Pinpoint the cell where the given text exists, returning its (X, Y) midpoint coordinate. 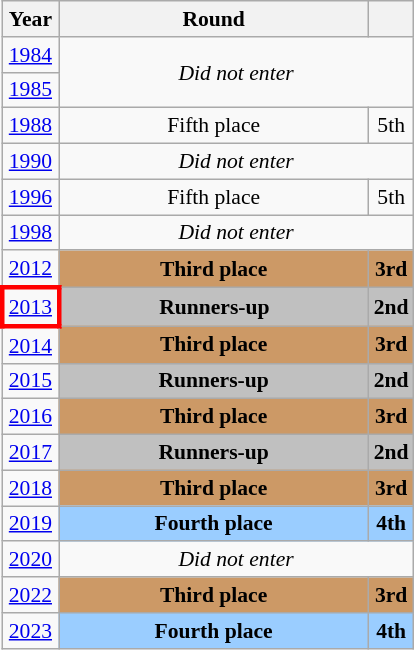
2016 (30, 417)
2015 (30, 381)
2019 (30, 524)
2018 (30, 488)
2014 (30, 344)
2017 (30, 453)
1990 (30, 162)
1984 (30, 55)
2022 (30, 595)
2020 (30, 560)
1988 (30, 126)
2013 (30, 308)
1996 (30, 197)
2023 (30, 631)
1998 (30, 233)
Round (214, 19)
Year (30, 19)
1985 (30, 90)
2012 (30, 270)
